Return the (X, Y) coordinate for the center point of the cell that contains the specified text.  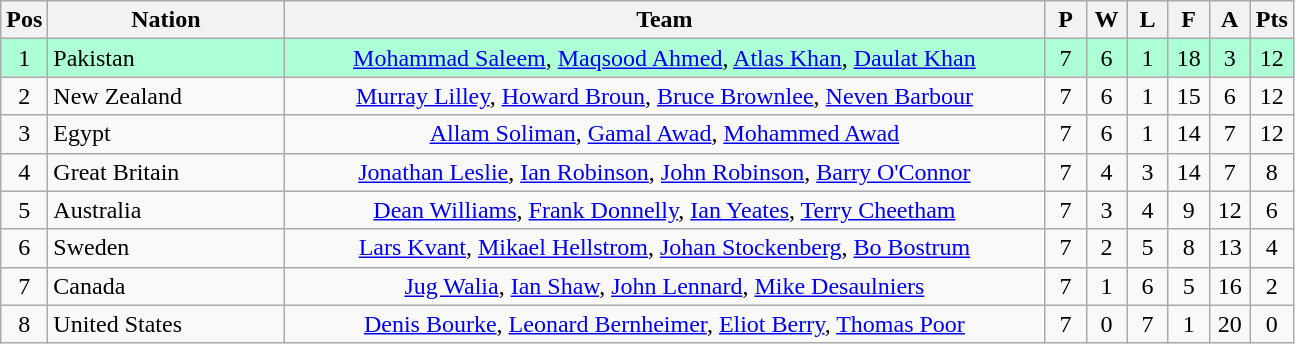
Jonathan Leslie, Ian Robinson, John Robinson, Barry O'Connor (664, 172)
Murray Lilley, Howard Broun, Bruce Brownlee, Neven Barbour (664, 96)
Denis Bourke, Leonard Bernheimer, Eliot Berry, Thomas Poor (664, 324)
18 (1188, 58)
A (1230, 20)
Dean Williams, Frank Donnelly, Ian Yeates, Terry Cheetham (664, 210)
Allam Soliman, Gamal Awad, Mohammed Awad (664, 134)
20 (1230, 324)
Nation (166, 20)
Jug Walia, Ian Shaw, John Lennard, Mike Desaulniers (664, 286)
Pos (24, 20)
9 (1188, 210)
Pts (1272, 20)
Australia (166, 210)
P (1066, 20)
Egypt (166, 134)
Lars Kvant, Mikael Hellstrom, Johan Stockenberg, Bo Bostrum (664, 248)
Sweden (166, 248)
Canada (166, 286)
16 (1230, 286)
New Zealand (166, 96)
W (1106, 20)
Mohammad Saleem, Maqsood Ahmed, Atlas Khan, Daulat Khan (664, 58)
Great Britain (166, 172)
13 (1230, 248)
Pakistan (166, 58)
Team (664, 20)
F (1188, 20)
L (1148, 20)
United States (166, 324)
15 (1188, 96)
